Find where the given text appears and provide that cell's center as [x, y] coordinate. 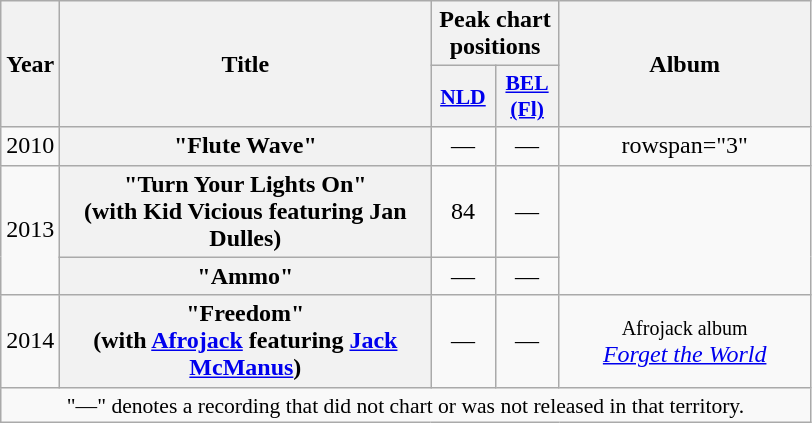
"Ammo" [246, 276]
Year [30, 64]
2014 [30, 341]
Title [246, 64]
2010 [30, 146]
Album [684, 64]
"Turn Your Lights On" (with Kid Vicious featuring Jan Dulles) [246, 211]
Peak chart positions [495, 34]
BEL (Fl) [527, 96]
"—" denotes a recording that did not chart or was not released in that territory. [406, 405]
rowspan="3" [684, 146]
84 [463, 211]
Afrojack albumForget the World [684, 341]
2013 [30, 230]
"Freedom" (with Afrojack featuring Jack McManus) [246, 341]
"Flute Wave" [246, 146]
NLD [463, 96]
